Output the (x, y) coordinate of the center of the cell containing the given text.  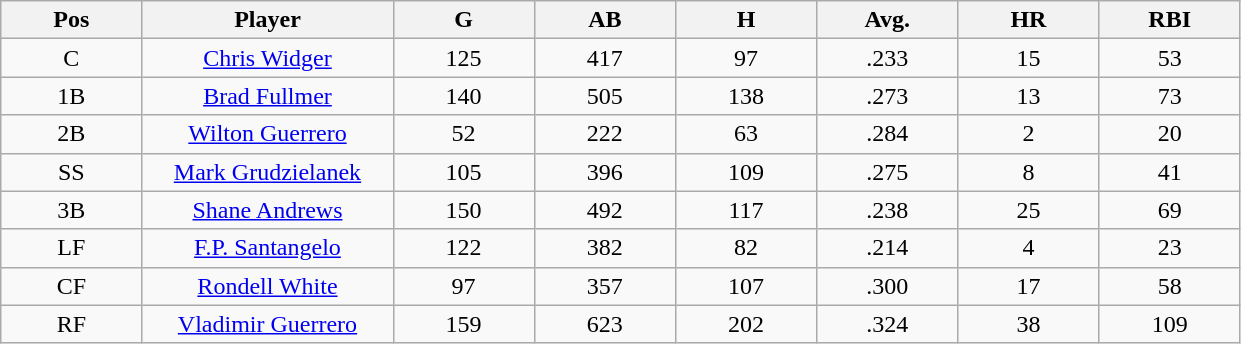
Wilton Guerrero (268, 134)
Chris Widger (268, 58)
4 (1028, 248)
150 (464, 210)
23 (1170, 248)
Player (268, 20)
CF (72, 286)
222 (604, 134)
122 (464, 248)
G (464, 20)
Brad Fullmer (268, 96)
20 (1170, 134)
505 (604, 96)
.238 (888, 210)
105 (464, 172)
RBI (1170, 20)
69 (1170, 210)
SS (72, 172)
3B (72, 210)
8 (1028, 172)
202 (746, 324)
417 (604, 58)
C (72, 58)
117 (746, 210)
492 (604, 210)
41 (1170, 172)
Pos (72, 20)
Shane Andrews (268, 210)
.284 (888, 134)
107 (746, 286)
58 (1170, 286)
1B (72, 96)
AB (604, 20)
138 (746, 96)
Vladimir Guerrero (268, 324)
63 (746, 134)
LF (72, 248)
82 (746, 248)
382 (604, 248)
Rondell White (268, 286)
52 (464, 134)
2 (1028, 134)
Mark Grudzielanek (268, 172)
.324 (888, 324)
RF (72, 324)
15 (1028, 58)
H (746, 20)
HR (1028, 20)
2B (72, 134)
.214 (888, 248)
F.P. Santangelo (268, 248)
25 (1028, 210)
53 (1170, 58)
Avg. (888, 20)
159 (464, 324)
.273 (888, 96)
73 (1170, 96)
396 (604, 172)
357 (604, 286)
38 (1028, 324)
623 (604, 324)
13 (1028, 96)
125 (464, 58)
140 (464, 96)
.300 (888, 286)
.233 (888, 58)
17 (1028, 286)
.275 (888, 172)
